Identify which cell holds the provided text, then report its [x, y] central coordinate. 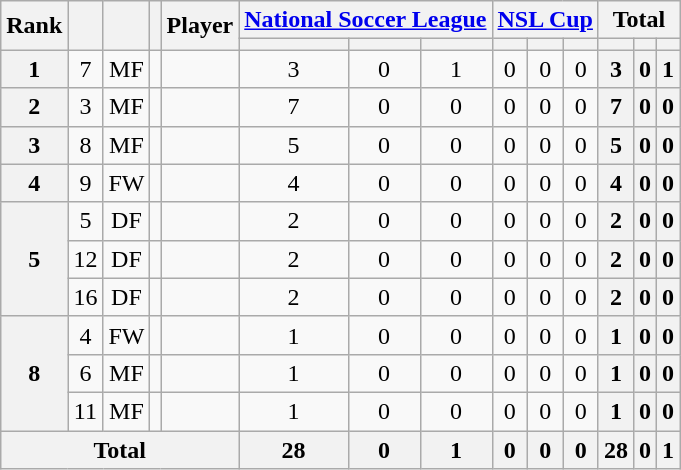
Player [200, 26]
11 [86, 411]
National Soccer League [366, 20]
9 [86, 183]
Rank [34, 26]
6 [86, 373]
12 [86, 259]
16 [86, 297]
NSL Cup [545, 20]
